Determine the [x, y] coordinate at the center of the cell enclosing the given text.  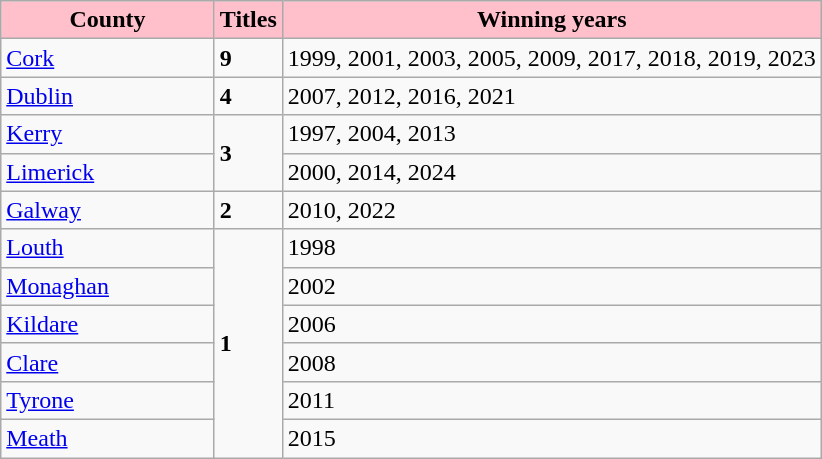
2007, 2012, 2016, 2021 [552, 96]
1999, 2001, 2003, 2005, 2009, 2017, 2018, 2019, 2023 [552, 58]
Titles [248, 20]
1 [248, 343]
Clare [108, 362]
Louth [108, 248]
2010, 2022 [552, 210]
2015 [552, 438]
3 [248, 153]
Galway [108, 210]
4 [248, 96]
2011 [552, 400]
9 [248, 58]
Monaghan [108, 286]
2 [248, 210]
Dublin [108, 96]
Tyrone [108, 400]
1997, 2004, 2013 [552, 134]
Limerick [108, 172]
Winning years [552, 20]
2008 [552, 362]
2000, 2014, 2024 [552, 172]
1998 [552, 248]
Cork [108, 58]
Kerry [108, 134]
2002 [552, 286]
Kildare [108, 324]
County [108, 20]
2006 [552, 324]
Meath [108, 438]
